Extract the [X, Y] coordinate from the center of the cell holding the provided text.  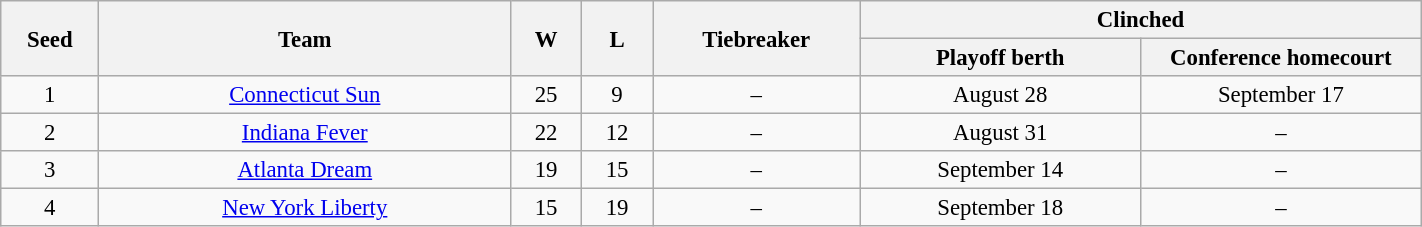
Atlanta Dream [305, 170]
25 [546, 95]
Indiana Fever [305, 133]
2 [50, 133]
4 [50, 208]
Connecticut Sun [305, 95]
1 [50, 95]
August 31 [1000, 133]
New York Liberty [305, 208]
September 14 [1000, 170]
September 17 [1282, 95]
August 28 [1000, 95]
Seed [50, 38]
W [546, 38]
Tiebreaker [756, 38]
September 18 [1000, 208]
Conference homecourt [1282, 58]
3 [50, 170]
L [618, 38]
Clinched [1140, 20]
Playoff berth [1000, 58]
22 [546, 133]
9 [618, 95]
Team [305, 38]
12 [618, 133]
